Capture the cell that displays the provided text and extract its [X, Y] central coordinate. 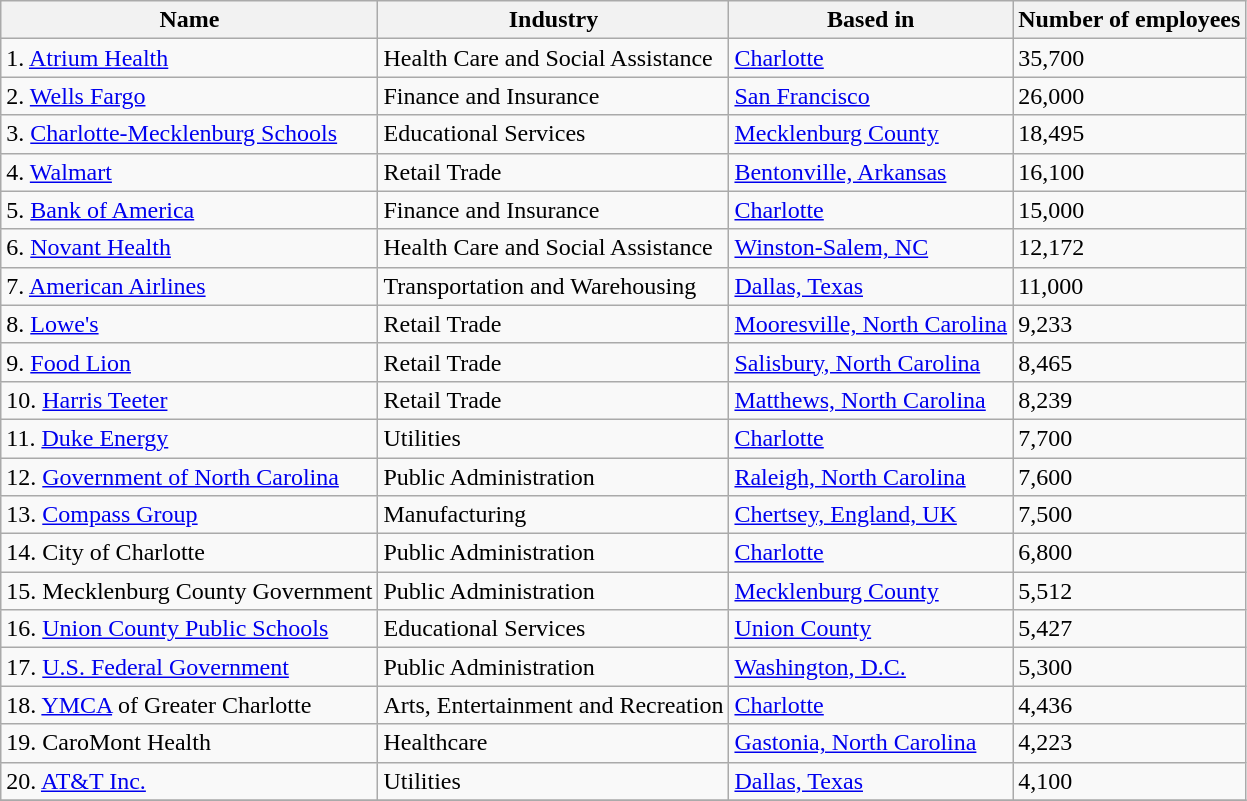
Bentonville, Arkansas [871, 172]
10. Harris Teeter [190, 400]
20. AT&T Inc. [190, 781]
26,000 [1130, 96]
Manufacturing [554, 515]
18,495 [1130, 134]
15,000 [1130, 210]
Industry [554, 20]
7,500 [1130, 515]
5,427 [1130, 629]
5. Bank of America [190, 210]
11,000 [1130, 286]
35,700 [1130, 58]
12,172 [1130, 248]
Matthews, North Carolina [871, 400]
Transportation and Warehousing [554, 286]
Arts, Entertainment and Recreation [554, 705]
8. Lowe's [190, 324]
11. Duke Energy [190, 438]
3. Charlotte-Mecklenburg Schools [190, 134]
Based in [871, 20]
Mooresville, North Carolina [871, 324]
Name [190, 20]
Chertsey, England, UK [871, 515]
4,100 [1130, 781]
8,239 [1130, 400]
4,223 [1130, 743]
14. City of Charlotte [190, 553]
5,300 [1130, 667]
Washington, D.C. [871, 667]
17. U.S. Federal Government [190, 667]
5,512 [1130, 591]
15. Mecklenburg County Government [190, 591]
4. Walmart [190, 172]
Winston-Salem, NC [871, 248]
16,100 [1130, 172]
San Francisco [871, 96]
13. Compass Group [190, 515]
7,700 [1130, 438]
Salisbury, North Carolina [871, 362]
2. Wells Fargo [190, 96]
9. Food Lion [190, 362]
Healthcare [554, 743]
18. YMCA of Greater Charlotte [190, 705]
12. Government of North Carolina [190, 477]
1. Atrium Health [190, 58]
7,600 [1130, 477]
6. Novant Health [190, 248]
7. American Airlines [190, 286]
8,465 [1130, 362]
19. CaroMont Health [190, 743]
16. Union County Public Schools [190, 629]
Union County [871, 629]
4,436 [1130, 705]
Raleigh, North Carolina [871, 477]
9,233 [1130, 324]
6,800 [1130, 553]
Gastonia, North Carolina [871, 743]
Number of employees [1130, 20]
